Provide the [x, y] coordinate of the cell's center where the given text is located.  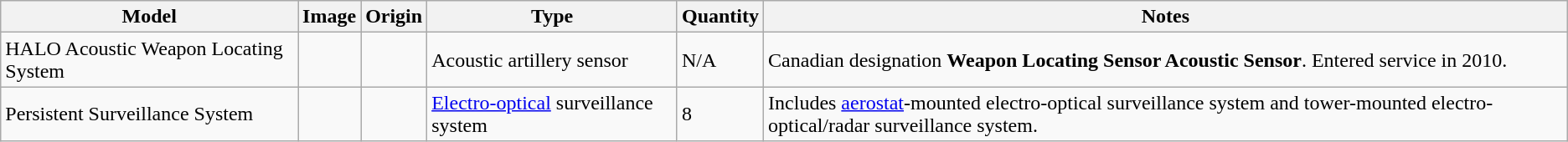
8 [720, 114]
Quantity [720, 17]
Image [330, 17]
Electro-optical surveillance system [553, 114]
Canadian designation Weapon Locating Sensor Acoustic Sensor. Entered service in 2010. [1166, 60]
Model [149, 17]
HALO Acoustic Weapon Locating System [149, 60]
Notes [1166, 17]
Persistent Surveillance System [149, 114]
Type [553, 17]
Includes aerostat-mounted electro-optical surveillance system and tower-mounted electro-optical/radar surveillance system. [1166, 114]
Acoustic artillery sensor [553, 60]
N/A [720, 60]
Origin [394, 17]
